Detect which cell encompasses the target text, then output its [x, y] center coordinate. 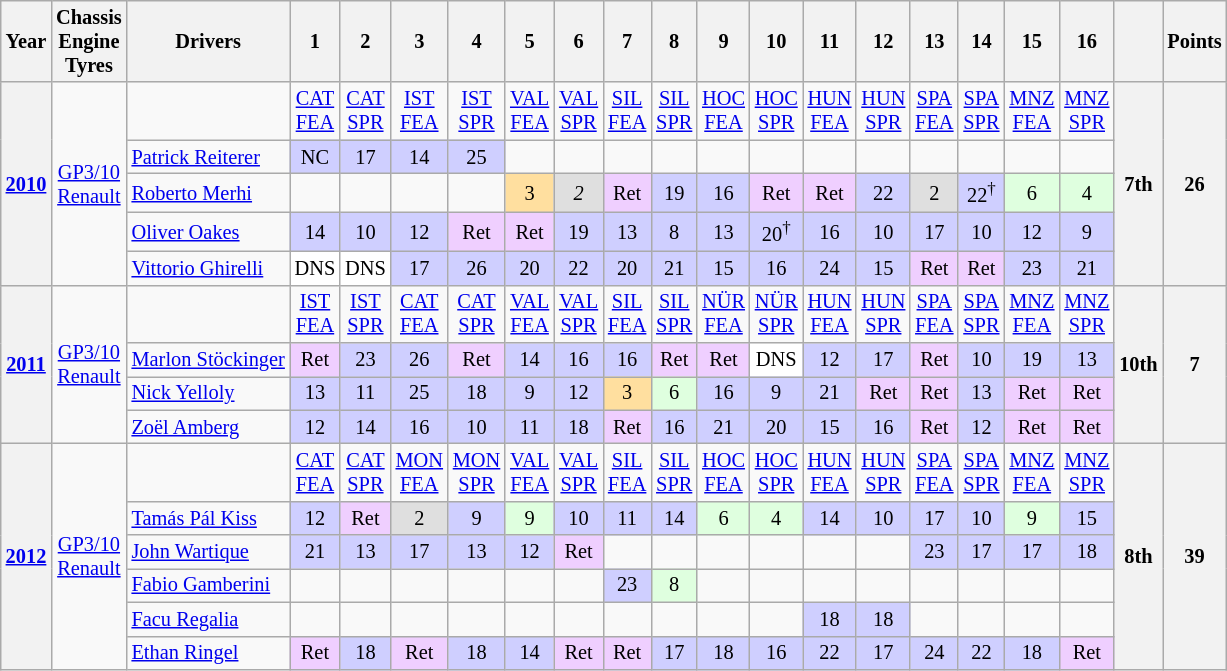
2012 [26, 557]
Facu Regalia [208, 619]
8th [1138, 557]
39 [1195, 557]
Vittorio Ghirelli [208, 268]
Nick Yelloly [208, 393]
Roberto Merhi [208, 192]
NÜRSPR [776, 314]
ChassisEngineTyres [88, 41]
5 [530, 41]
Year [26, 41]
Tamás Pál Kiss [208, 518]
NÜRFEA [724, 314]
2010 [26, 184]
John Wartique [208, 552]
1 [315, 41]
7th [1138, 184]
NC [315, 157]
20† [776, 232]
Fabio Gamberini [208, 585]
Patrick Reiterer [208, 157]
Ethan Ringel [208, 653]
10th [1138, 364]
Zoël Amberg [208, 427]
2011 [26, 364]
Oliver Oakes [208, 232]
Marlon Stöckinger [208, 360]
MONFEA [420, 473]
Points [1195, 41]
MONSPR [476, 473]
22† [981, 192]
Drivers [208, 41]
